Return the [X, Y] coordinate for the center point of the cell that contains the specified text.  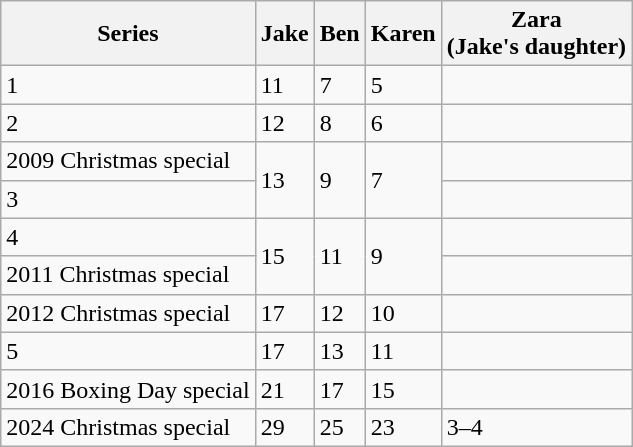
Karen [403, 34]
10 [403, 313]
3–4 [536, 427]
2 [128, 123]
2024 Christmas special [128, 427]
23 [403, 427]
29 [284, 427]
Series [128, 34]
6 [403, 123]
2012 Christmas special [128, 313]
2016 Boxing Day special [128, 389]
Ben [340, 34]
25 [340, 427]
2009 Christmas special [128, 161]
2011 Christmas special [128, 275]
21 [284, 389]
1 [128, 85]
8 [340, 123]
3 [128, 199]
Zara(Jake's daughter) [536, 34]
4 [128, 237]
Jake [284, 34]
